Identify which cell holds the provided text, then report its [X, Y] central coordinate. 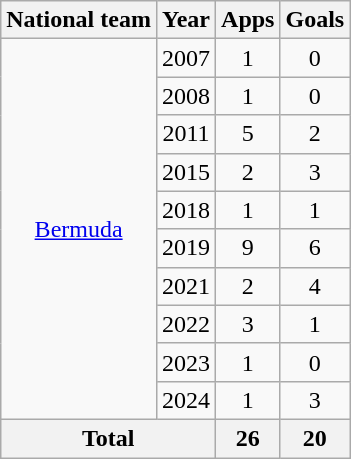
Total [108, 438]
Year [186, 20]
2022 [186, 324]
6 [315, 248]
Apps [248, 20]
20 [315, 438]
2021 [186, 286]
Bermuda [79, 230]
2019 [186, 248]
2024 [186, 400]
2007 [186, 58]
2008 [186, 96]
26 [248, 438]
2011 [186, 134]
2018 [186, 210]
2023 [186, 362]
National team [79, 20]
5 [248, 134]
9 [248, 248]
Goals [315, 20]
4 [315, 286]
2015 [186, 172]
